Pinpoint the cell where the given text exists, returning its [x, y] midpoint coordinate. 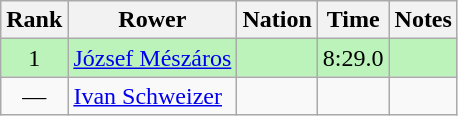
Ivan Schweizer [152, 96]
— [34, 96]
8:29.0 [353, 58]
József Mészáros [152, 58]
1 [34, 58]
Nation [277, 20]
Time [353, 20]
Notes [423, 20]
Rank [34, 20]
Rower [152, 20]
